Determine the [x, y] coordinate at the center of the cell enclosing the given text.  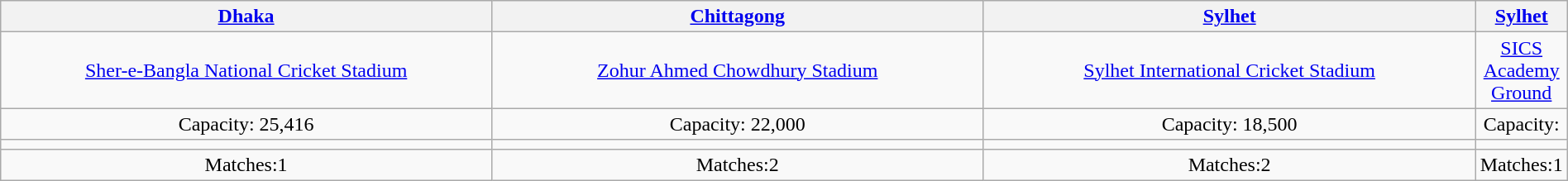
Capacity: 25,416 [246, 124]
Capacity: [1522, 124]
Capacity: 22,000 [738, 124]
Sher-e-Bangla National Cricket Stadium [246, 70]
Sylhet International Cricket Stadium [1229, 70]
Chittagong [738, 17]
Dhaka [246, 17]
Capacity: 18,500 [1229, 124]
SICS Academy Ground [1522, 70]
Zohur Ahmed Chowdhury Stadium [738, 70]
